Locate the cell with the specified text and output its [X, Y] center coordinate. 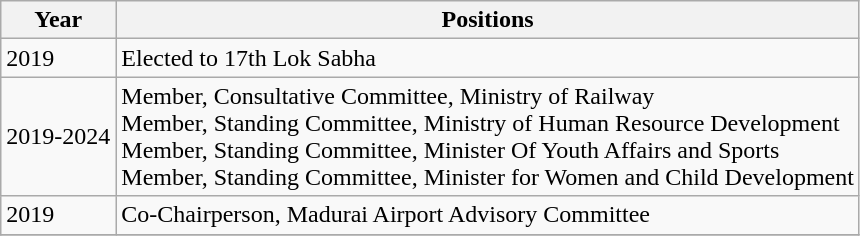
Positions [488, 20]
Year [58, 20]
Elected to 17th Lok Sabha [488, 58]
2019-2024 [58, 136]
Co-Chairperson, Madurai Airport Advisory Committee [488, 215]
